Pinpoint the cell where the given text exists, returning its (X, Y) midpoint coordinate. 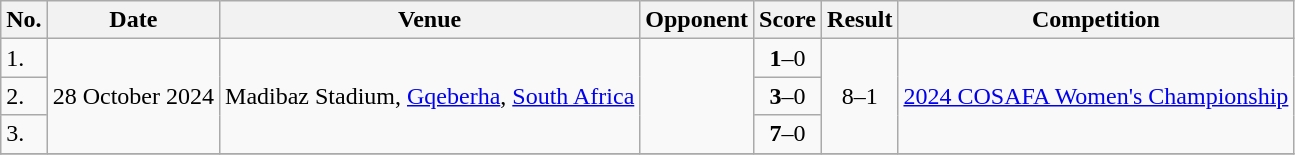
28 October 2024 (133, 96)
Result (860, 20)
Opponent (697, 20)
Competition (1096, 20)
1–0 (788, 58)
3–0 (788, 96)
No. (24, 20)
3. (24, 134)
7–0 (788, 134)
Score (788, 20)
2024 COSAFA Women's Championship (1096, 96)
8–1 (860, 96)
2. (24, 96)
Madibaz Stadium, Gqeberha, South Africa (430, 96)
1. (24, 58)
Venue (430, 20)
Date (133, 20)
